Detect which cell encompasses the target text, then output its [x, y] center coordinate. 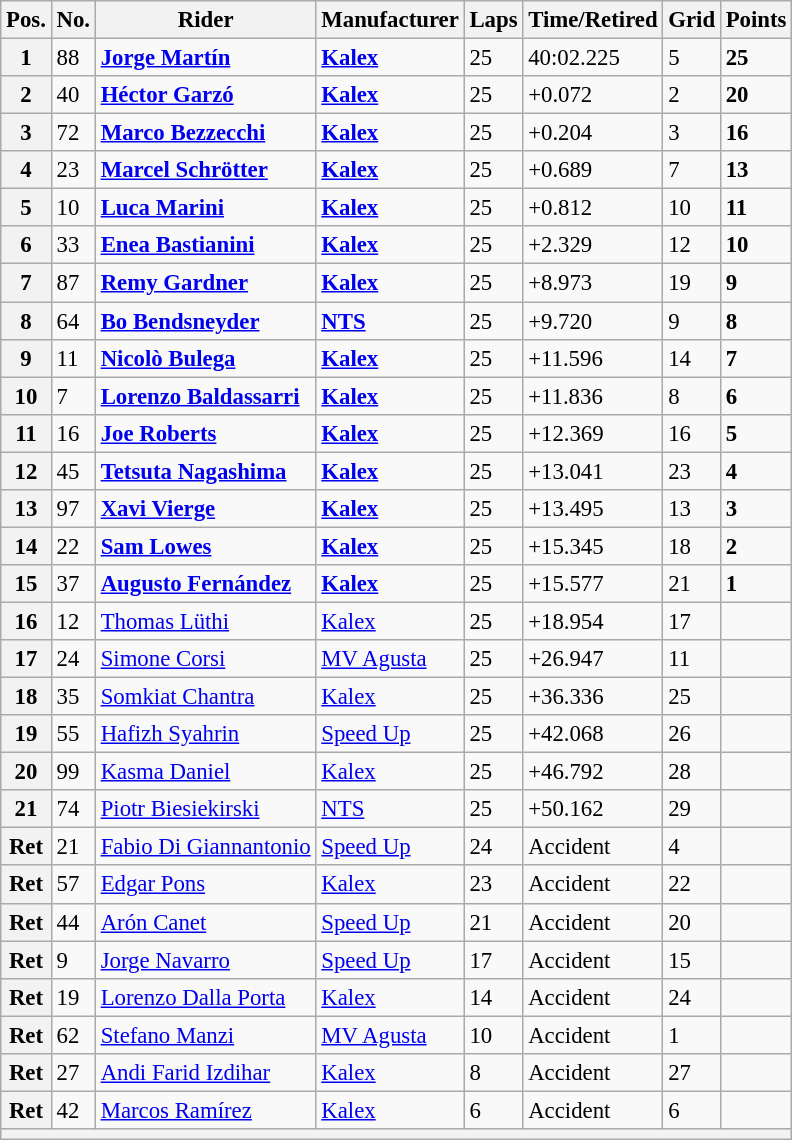
Arón Canet [206, 922]
Somkiat Chantra [206, 697]
40 [73, 95]
Augusto Fernández [206, 584]
Héctor Garzó [206, 95]
29 [692, 809]
+50.162 [593, 809]
+0.204 [593, 133]
No. [73, 20]
Andi Farid Izdihar [206, 1073]
Rider [206, 20]
+26.947 [593, 659]
55 [73, 734]
+2.329 [593, 245]
Pos. [26, 20]
+0.689 [593, 170]
Marcos Ramírez [206, 1110]
Enea Bastianini [206, 245]
35 [73, 697]
+11.596 [593, 358]
+9.720 [593, 321]
Fabio Di Giannantonio [206, 847]
45 [73, 471]
72 [73, 133]
Kasma Daniel [206, 772]
+11.836 [593, 396]
44 [73, 922]
Grid [692, 20]
Joe Roberts [206, 433]
Jorge Navarro [206, 960]
+15.577 [593, 584]
97 [73, 509]
+13.041 [593, 471]
57 [73, 885]
+0.072 [593, 95]
Hafizh Syahrin [206, 734]
+36.336 [593, 697]
74 [73, 809]
Lorenzo Dalla Porta [206, 997]
Jorge Martín [206, 58]
Points [756, 20]
26 [692, 734]
40:02.225 [593, 58]
Edgar Pons [206, 885]
Laps [494, 20]
Manufacturer [390, 20]
Lorenzo Baldassarri [206, 396]
Time/Retired [593, 20]
64 [73, 321]
Nicolò Bulega [206, 358]
Bo Bendsneyder [206, 321]
33 [73, 245]
+0.812 [593, 208]
+42.068 [593, 734]
Marco Bezzecchi [206, 133]
+12.369 [593, 433]
Sam Lowes [206, 546]
+13.495 [593, 509]
Thomas Lüthi [206, 621]
+15.345 [593, 546]
28 [692, 772]
+18.954 [593, 621]
62 [73, 1035]
+8.973 [593, 283]
37 [73, 584]
Stefano Manzi [206, 1035]
Xavi Vierge [206, 509]
+46.792 [593, 772]
99 [73, 772]
Piotr Biesiekirski [206, 809]
Marcel Schrötter [206, 170]
Remy Gardner [206, 283]
88 [73, 58]
Luca Marini [206, 208]
87 [73, 283]
42 [73, 1110]
Tetsuta Nagashima [206, 471]
Simone Corsi [206, 659]
